Locate the cell with the specified text and output its [x, y] center coordinate. 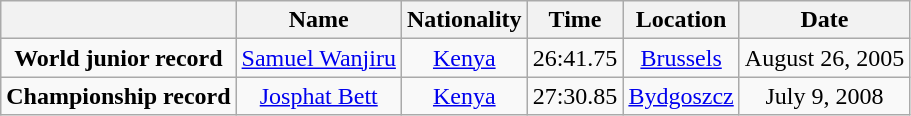
Championship record [118, 96]
Nationality [464, 20]
Josphat Bett [318, 96]
27:30.85 [575, 96]
26:41.75 [575, 58]
Bydgoszcz [681, 96]
Date [824, 20]
August 26, 2005 [824, 58]
Samuel Wanjiru [318, 58]
World junior record [118, 58]
July 9, 2008 [824, 96]
Location [681, 20]
Time [575, 20]
Brussels [681, 58]
Name [318, 20]
